Return the [X, Y] coordinate for the center point of the cell that contains the specified text.  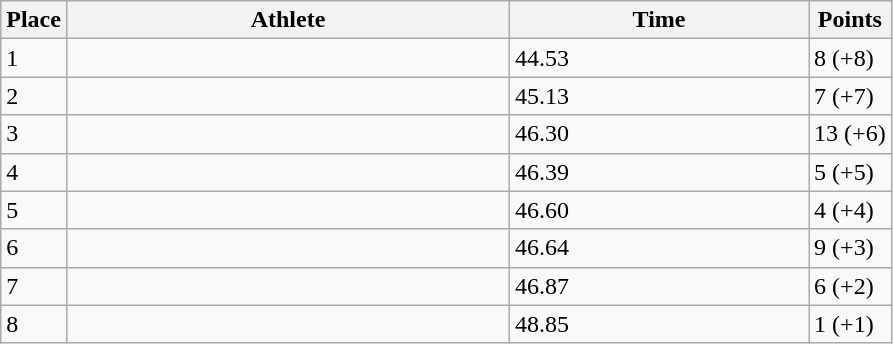
7 [34, 286]
6 (+2) [850, 286]
1 (+1) [850, 324]
1 [34, 58]
8 [34, 324]
46.87 [660, 286]
46.39 [660, 172]
4 (+4) [850, 210]
46.60 [660, 210]
Place [34, 20]
8 (+8) [850, 58]
5 (+5) [850, 172]
6 [34, 248]
Athlete [288, 20]
46.30 [660, 134]
2 [34, 96]
3 [34, 134]
46.64 [660, 248]
4 [34, 172]
45.13 [660, 96]
Points [850, 20]
13 (+6) [850, 134]
44.53 [660, 58]
5 [34, 210]
48.85 [660, 324]
9 (+3) [850, 248]
7 (+7) [850, 96]
Time [660, 20]
